Detect which cell encompasses the target text, then output its (X, Y) center coordinate. 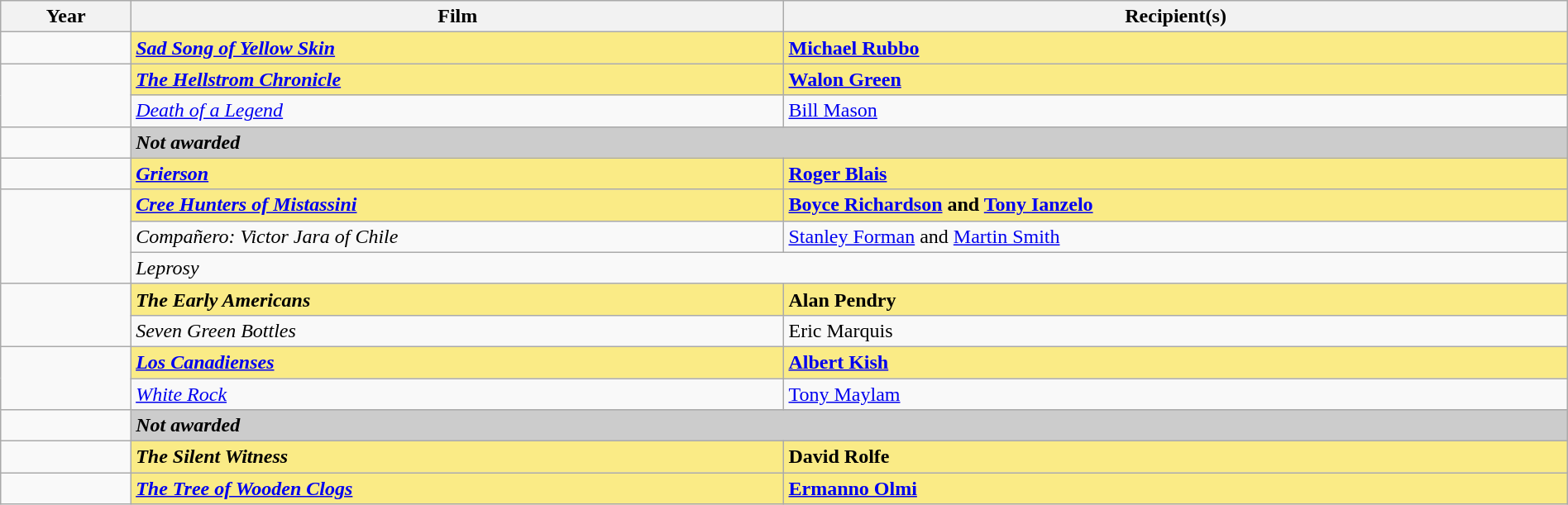
Compañero: Victor Jara of Chile (458, 236)
Recipient(s) (1176, 17)
Walon Green (1176, 79)
Leprosy (850, 268)
Ermanno Olmi (1176, 488)
The Tree of Wooden Clogs (458, 488)
Los Canadienses (458, 362)
Alan Pendry (1176, 299)
The Hellstrom Chronicle (458, 79)
Albert Kish (1176, 362)
Roger Blais (1176, 174)
Tony Maylam (1176, 394)
White Rock (458, 394)
The Early Americans (458, 299)
Eric Marquis (1176, 331)
Boyce Richardson and Tony Ianzelo (1176, 205)
Michael Rubbo (1176, 48)
Seven Green Bottles (458, 331)
Sad Song of Yellow Skin (458, 48)
Grierson (458, 174)
David Rolfe (1176, 457)
Bill Mason (1176, 111)
Stanley Forman and Martin Smith (1176, 236)
Cree Hunters of Mistassini (458, 205)
Film (458, 17)
Year (66, 17)
The Silent Witness (458, 457)
Death of a Legend (458, 111)
